Extract the [x, y] coordinate from the center of the cell holding the provided text.  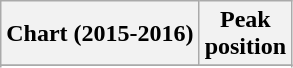
Peak position [245, 34]
Chart (2015-2016) [100, 34]
